Capture the cell that displays the provided text and extract its (x, y) central coordinate. 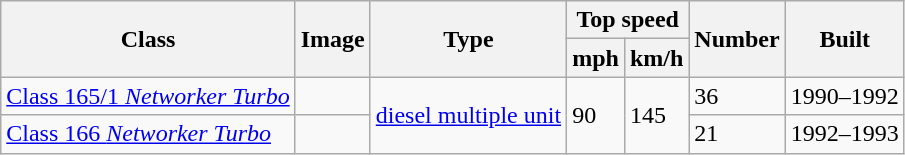
Class 166 Networker Turbo (148, 134)
Image (332, 39)
Class (148, 39)
Top speed (628, 20)
Number (737, 39)
21 (737, 134)
1990–1992 (844, 96)
145 (656, 115)
1992–1993 (844, 134)
Class 165/1 Networker Turbo (148, 96)
diesel multiple unit (468, 115)
Built (844, 39)
Type (468, 39)
90 (596, 115)
mph (596, 58)
km/h (656, 58)
36 (737, 96)
